Return (X, Y) of the center of cell containing provided text 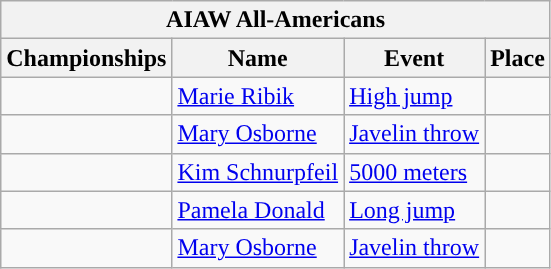
5000 meters (414, 172)
High jump (414, 96)
Pamela Donald (258, 210)
Name (258, 58)
Kim Schnurpfeil (258, 172)
Long jump (414, 210)
Championships (86, 58)
AIAW All-Americans (276, 20)
Place (518, 58)
Event (414, 58)
Marie Ribik (258, 96)
